From the cell containing the given text, extract its center point as [X, Y] coordinate. 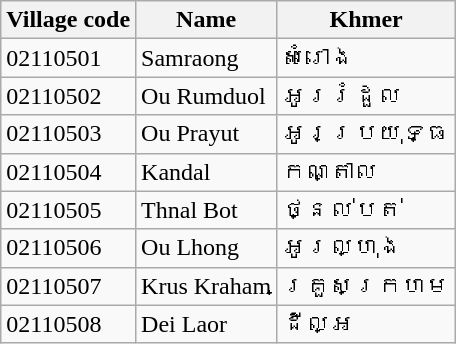
Village code [68, 20]
02110504 [68, 172]
02110506 [68, 248]
Khmer [366, 20]
02110501 [68, 58]
02110505 [68, 210]
Ou Prayut [206, 134]
Kandal [206, 172]
Thnal Bot [206, 210]
Samraong [206, 58]
ថ្នល់បត់ [366, 210]
Dei Laor [206, 324]
អូរប្រយុទ្ធ [366, 134]
អូររំដួល [366, 96]
02110507 [68, 286]
ដីល្អ [366, 324]
02110502 [68, 96]
02110508 [68, 324]
Krus Kraham [206, 286]
Name [206, 20]
គ្រួសក្រហម [366, 286]
អូរល្ហុង [366, 248]
Ou Rumduol [206, 96]
02110503 [68, 134]
Ou Lhong [206, 248]
កណ្តាល [366, 172]
សំរោង [366, 58]
